Find where the given text appears and provide that cell's center as (x, y) coordinate. 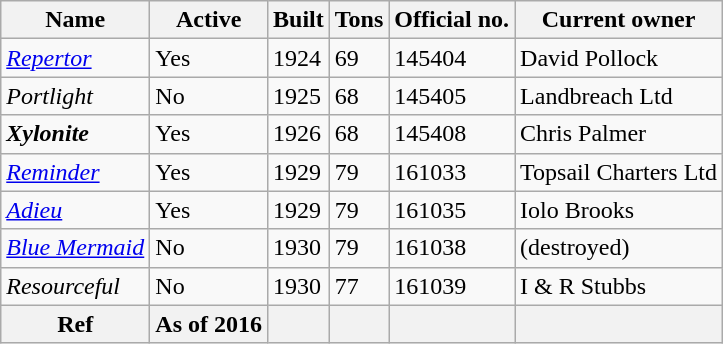
Active (209, 20)
Adieu (76, 210)
Name (76, 20)
Current owner (619, 20)
(destroyed) (619, 248)
Reminder (76, 172)
Landbreach Ltd (619, 96)
145404 (452, 58)
Built (299, 20)
161035 (452, 210)
1925 (299, 96)
I & R Stubbs (619, 286)
Resourceful (76, 286)
145408 (452, 134)
Chris Palmer (619, 134)
As of 2016 (209, 324)
Repertor (76, 58)
David Pollock (619, 58)
161033 (452, 172)
Tons (359, 20)
Portlight (76, 96)
1924 (299, 58)
Iolo Brooks (619, 210)
Official no. (452, 20)
77 (359, 286)
Blue Mermaid (76, 248)
145405 (452, 96)
161038 (452, 248)
Ref (76, 324)
Xylonite (76, 134)
161039 (452, 286)
69 (359, 58)
Topsail Charters Ltd (619, 172)
1926 (299, 134)
